Find where the given text appears and provide that cell's center as (x, y) coordinate. 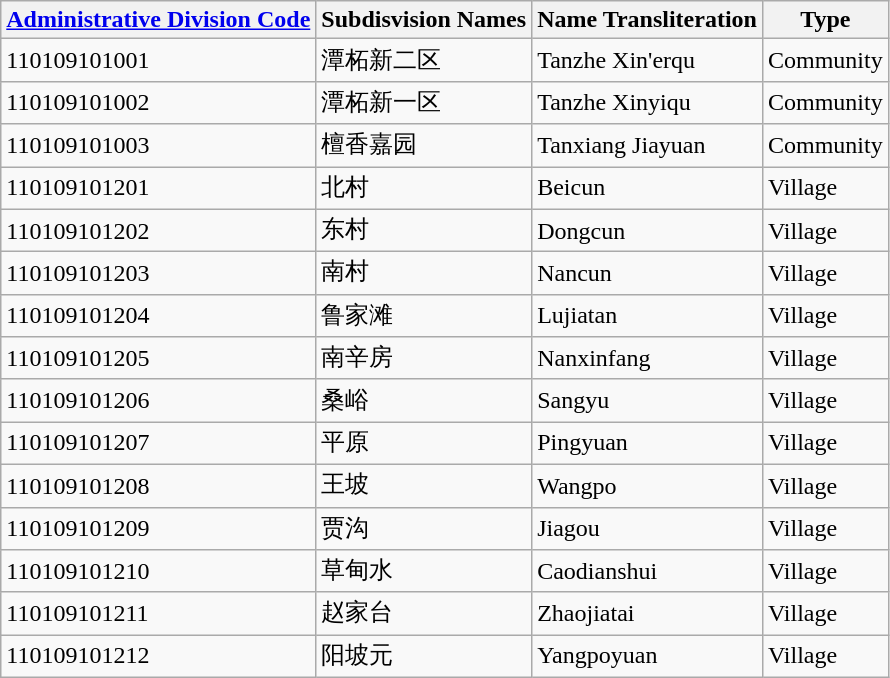
Zhaojiatai (648, 614)
Sangyu (648, 400)
潭柘新二区 (424, 60)
南村 (424, 274)
潭柘新一区 (424, 102)
110109101002 (158, 102)
110109101212 (158, 656)
110109101210 (158, 572)
110109101202 (158, 230)
Name Transliteration (648, 20)
Nancun (648, 274)
北村 (424, 188)
阳坡元 (424, 656)
110109101201 (158, 188)
110109101207 (158, 444)
110109101203 (158, 274)
Yangpoyuan (648, 656)
檀香嘉园 (424, 146)
110109101001 (158, 60)
Tanzhe Xinyiqu (648, 102)
Wangpo (648, 486)
鲁家滩 (424, 316)
Administrative Division Code (158, 20)
东村 (424, 230)
110109101208 (158, 486)
110109101209 (158, 528)
平原 (424, 444)
Subdisvision Names (424, 20)
Dongcun (648, 230)
Nanxinfang (648, 358)
贾沟 (424, 528)
Pingyuan (648, 444)
Tanxiang Jiayuan (648, 146)
110109101003 (158, 146)
Lujiatan (648, 316)
南辛房 (424, 358)
110109101204 (158, 316)
110109101206 (158, 400)
Jiagou (648, 528)
草甸水 (424, 572)
110109101211 (158, 614)
桑峪 (424, 400)
王坡 (424, 486)
Type (825, 20)
Beicun (648, 188)
Caodianshui (648, 572)
Tanzhe Xin'erqu (648, 60)
110109101205 (158, 358)
赵家台 (424, 614)
